Capture the cell that displays the provided text and extract its [x, y] central coordinate. 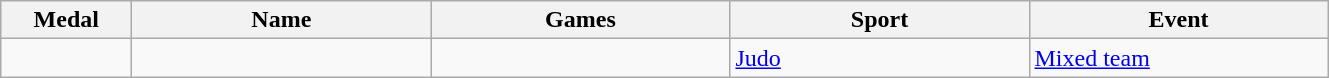
Event [1178, 20]
Games [580, 20]
Medal [66, 20]
Sport [880, 20]
Mixed team [1178, 58]
Name [282, 20]
Judo [880, 58]
